Scan for the cell matching the given text and deliver its [x, y] coordinate at center. 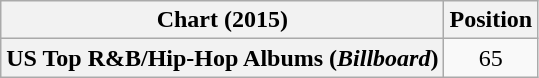
US Top R&B/Hip-Hop Albums (Billboard) [222, 58]
65 [491, 58]
Position [491, 20]
Chart (2015) [222, 20]
